Identify which cell holds the provided text, then report its (x, y) central coordinate. 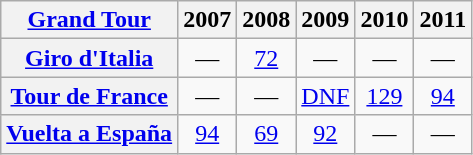
Grand Tour (90, 20)
DNF (326, 96)
2010 (384, 20)
69 (266, 134)
129 (384, 96)
2008 (266, 20)
92 (326, 134)
Vuelta a España (90, 134)
72 (266, 58)
2011 (443, 20)
Giro d'Italia (90, 58)
Tour de France (90, 96)
2009 (326, 20)
2007 (208, 20)
